For the text-containing cell, return its midpoint in [x, y] coordinate format. 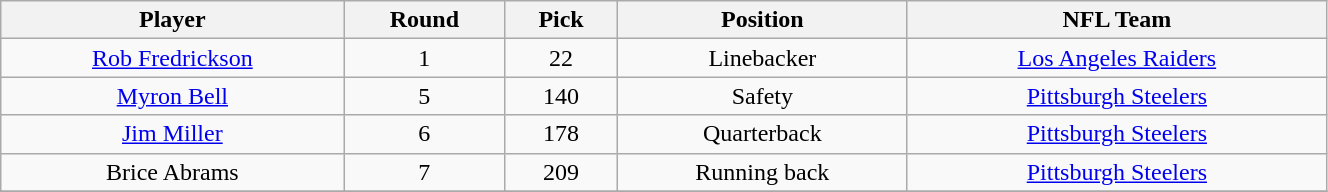
140 [562, 96]
178 [562, 134]
6 [424, 134]
NFL Team [1116, 20]
Brice Abrams [172, 172]
Player [172, 20]
Los Angeles Raiders [1116, 58]
Position [762, 20]
Jim Miller [172, 134]
Rob Fredrickson [172, 58]
Round [424, 20]
Running back [762, 172]
Linebacker [762, 58]
Quarterback [762, 134]
7 [424, 172]
5 [424, 96]
209 [562, 172]
Pick [562, 20]
Safety [762, 96]
1 [424, 58]
Myron Bell [172, 96]
22 [562, 58]
